Extract the (X, Y) coordinate from the center of the cell holding the provided text.  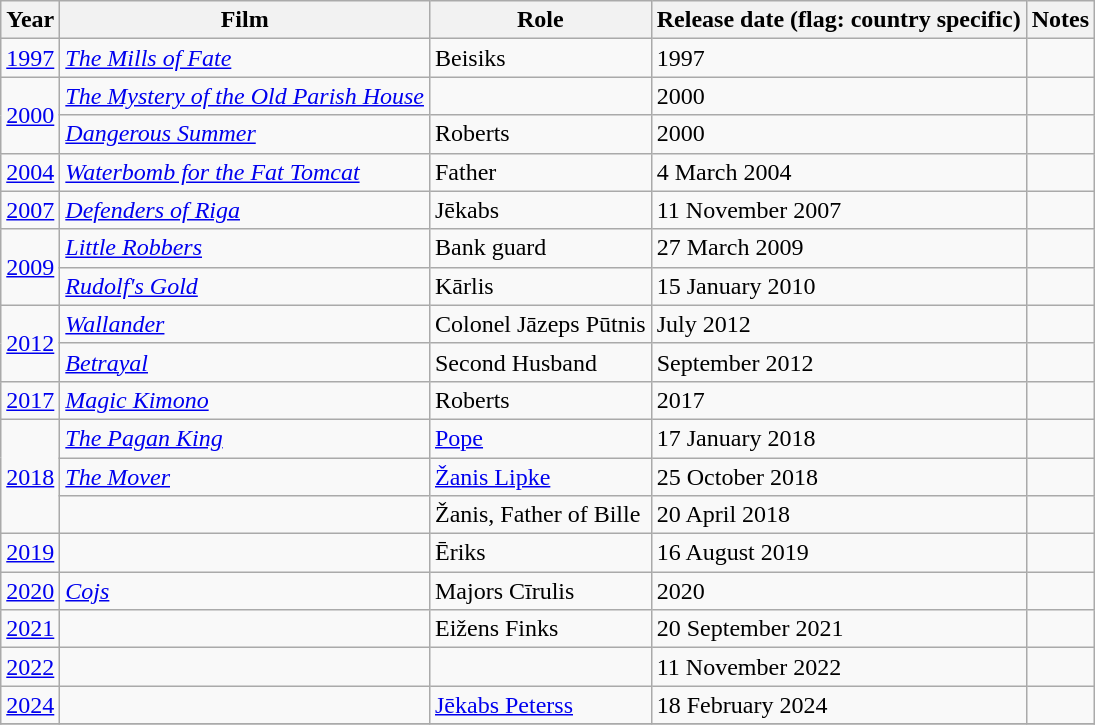
2021 (30, 629)
Role (540, 20)
25 October 2018 (838, 477)
Wallander (245, 324)
2009 (30, 267)
17 January 2018 (838, 438)
Eižens Finks (540, 629)
15 January 2010 (838, 286)
Žanis, Father of Bille (540, 515)
Žanis Lipke (540, 477)
Ēriks (540, 553)
Bank guard (540, 248)
Dangerous Summer (245, 134)
Waterbomb for the Fat Tomcat (245, 172)
Rudolf's Gold (245, 286)
11 November 2007 (838, 210)
2007 (30, 210)
11 November 2022 (838, 667)
Notes (1060, 20)
Year (30, 20)
2022 (30, 667)
Betrayal (245, 362)
July 2012 (838, 324)
4 March 2004 (838, 172)
27 March 2009 (838, 248)
2019 (30, 553)
Pope (540, 438)
Majors Cīrulis (540, 591)
Film (245, 20)
Jēkabs Peterss (540, 705)
Defenders of Riga (245, 210)
Release date (flag: country specific) (838, 20)
Colonel Jāzeps Pūtnis (540, 324)
Beisiks (540, 58)
Father (540, 172)
Jēkabs (540, 210)
The Mills of Fate (245, 58)
Cojs (245, 591)
Little Robbers (245, 248)
2024 (30, 705)
Magic Kimono (245, 400)
20 April 2018 (838, 515)
16 August 2019 (838, 553)
20 September 2021 (838, 629)
2018 (30, 476)
18 February 2024 (838, 705)
The Pagan King (245, 438)
The Mystery of the Old Parish House (245, 96)
2004 (30, 172)
September 2012 (838, 362)
Second Husband (540, 362)
The Mover (245, 477)
2012 (30, 343)
Kārlis (540, 286)
